Scan for the cell matching the given text and deliver its (X, Y) coordinate at center. 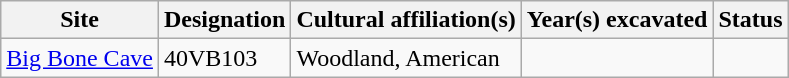
Woodland, American (406, 58)
Site (80, 20)
Status (750, 20)
Year(s) excavated (617, 20)
Cultural affiliation(s) (406, 20)
Designation (224, 20)
Big Bone Cave (80, 58)
40VB103 (224, 58)
